Find where the given text appears and provide that cell's center as (x, y) coordinate. 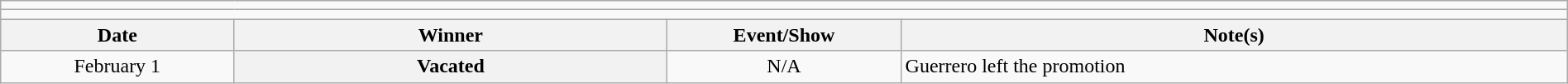
Note(s) (1234, 35)
N/A (784, 67)
Vacated (451, 67)
February 1 (117, 67)
Event/Show (784, 35)
Guerrero left the promotion (1234, 67)
Winner (451, 35)
Date (117, 35)
